For the text-containing cell, return its midpoint in [X, Y] coordinate format. 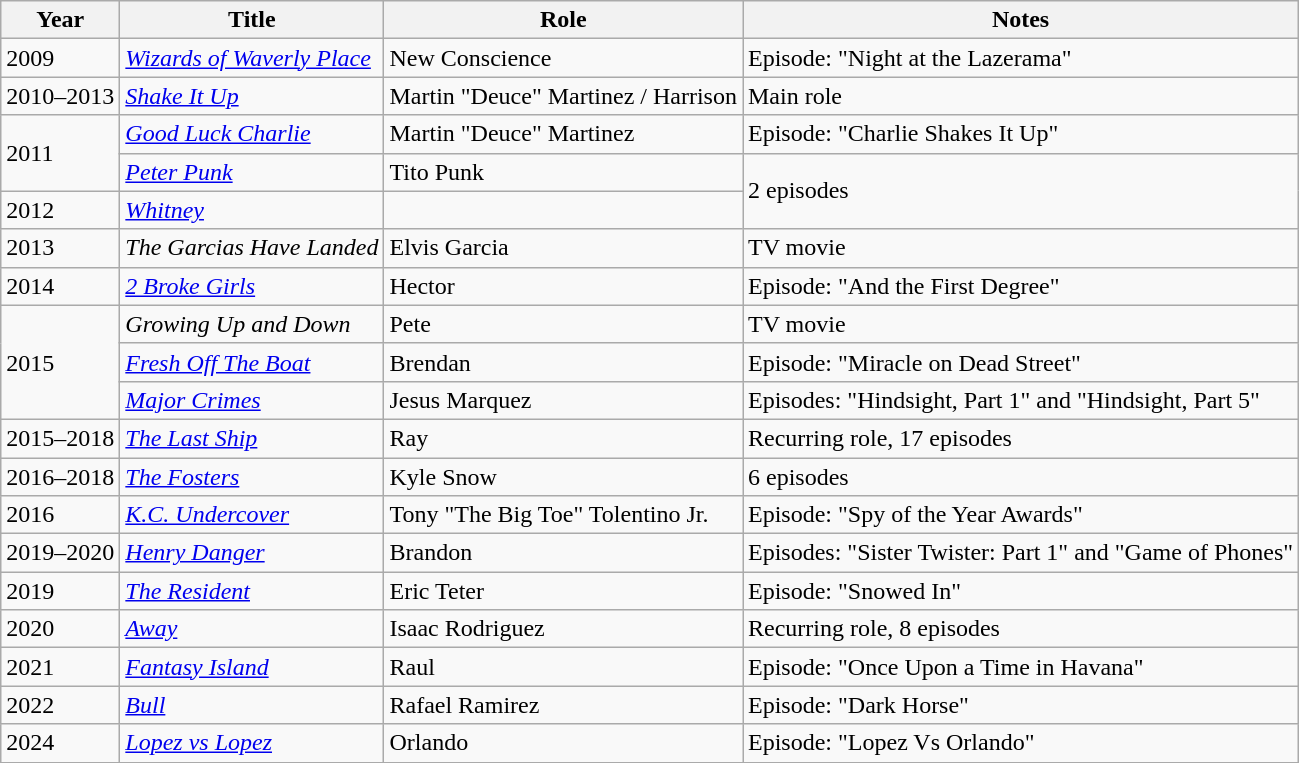
Episode: "Once Upon a Time in Havana" [1020, 667]
2016–2018 [60, 477]
Jesus Marquez [564, 400]
Henry Danger [252, 553]
2 episodes [1020, 191]
Growing Up and Down [252, 324]
Episode: "And the First Degree" [1020, 286]
Kyle Snow [564, 477]
2015 [60, 362]
Episode: "Dark Horse" [1020, 705]
Raul [564, 667]
Elvis Garcia [564, 248]
2009 [60, 58]
The Fosters [252, 477]
2022 [60, 705]
Eric Teter [564, 591]
2013 [60, 248]
Title [252, 20]
Good Luck Charlie [252, 134]
Notes [1020, 20]
Lopez vs Lopez [252, 743]
Bull [252, 705]
The Last Ship [252, 438]
2019–2020 [60, 553]
Pete [564, 324]
Wizards of Waverly Place [252, 58]
Episodes: "Sister Twister: Part 1" and "Game of Phones" [1020, 553]
The Resident [252, 591]
Year [60, 20]
Major Crimes [252, 400]
2019 [60, 591]
Away [252, 629]
2014 [60, 286]
Rafael Ramirez [564, 705]
2015–2018 [60, 438]
Recurring role, 17 episodes [1020, 438]
Main role [1020, 96]
Orlando [564, 743]
2 Broke Girls [252, 286]
K.C. Undercover [252, 515]
2020 [60, 629]
Episode: "Lopez Vs Orlando" [1020, 743]
Episodes: "Hindsight, Part 1" and "Hindsight, Part 5" [1020, 400]
Episode: "Charlie Shakes It Up" [1020, 134]
Recurring role, 8 episodes [1020, 629]
Fresh Off The Boat [252, 362]
Tony "The Big Toe" Tolentino Jr. [564, 515]
Isaac Rodriguez [564, 629]
2012 [60, 210]
Fantasy Island [252, 667]
New Conscience [564, 58]
Episode: "Night at the Lazerama" [1020, 58]
2016 [60, 515]
2011 [60, 153]
The Garcias Have Landed [252, 248]
2010–2013 [60, 96]
6 episodes [1020, 477]
Episode: "Snowed In" [1020, 591]
Ray [564, 438]
Peter Punk [252, 172]
Martin "Deuce" Martinez [564, 134]
Martin "Deuce" Martinez / Harrison [564, 96]
Brendan [564, 362]
Hector [564, 286]
Whitney [252, 210]
Tito Punk [564, 172]
Role [564, 20]
Episode: "Miracle on Dead Street" [1020, 362]
Brandon [564, 553]
Episode: "Spy of the Year Awards" [1020, 515]
Shake It Up [252, 96]
2024 [60, 743]
2021 [60, 667]
